Find where the given text appears and provide that cell's center as [x, y] coordinate. 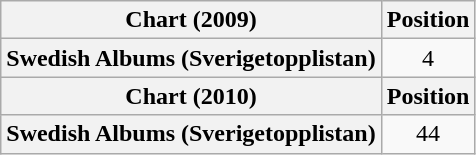
Chart (2009) [191, 20]
44 [428, 134]
4 [428, 58]
Chart (2010) [191, 96]
